Output the [X, Y] coordinate of the center of the cell containing the given text.  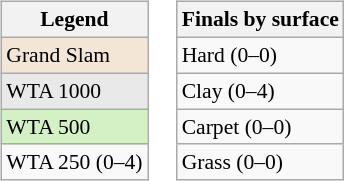
Hard (0–0) [260, 55]
Clay (0–4) [260, 91]
Grand Slam [74, 55]
Legend [74, 20]
WTA 250 (0–4) [74, 162]
WTA 1000 [74, 91]
WTA 500 [74, 127]
Finals by surface [260, 20]
Carpet (0–0) [260, 127]
Grass (0–0) [260, 162]
